Locate the cell with the specified text and output its [X, Y] center coordinate. 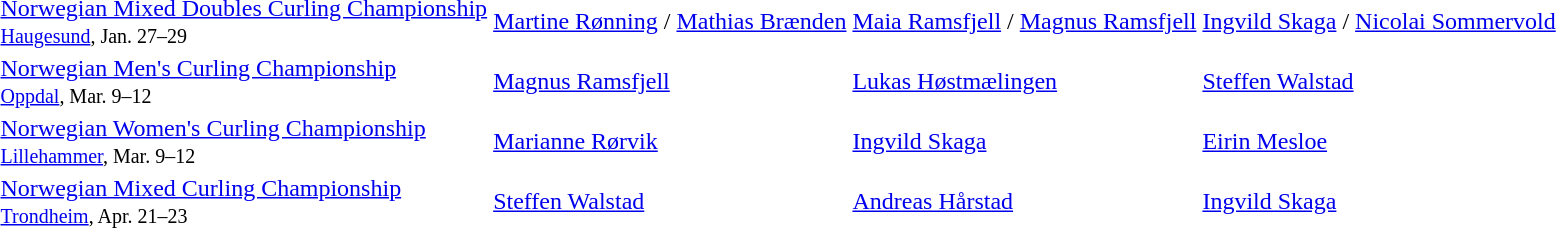
Marianne Rørvik [670, 142]
Magnus Ramsfjell [670, 82]
Lukas Høstmælingen [1024, 82]
Ingvild Skaga [1024, 142]
